Pinpoint the cell where the given text exists, returning its (X, Y) midpoint coordinate. 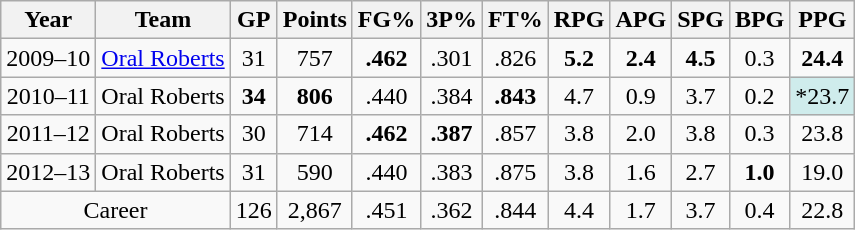
.843 (515, 96)
0.9 (641, 96)
APG (641, 20)
1.0 (759, 172)
.826 (515, 58)
806 (314, 96)
2,867 (314, 210)
2.0 (641, 134)
757 (314, 58)
Career (116, 210)
4.5 (701, 58)
.844 (515, 210)
RPG (579, 20)
PPG (822, 20)
30 (254, 134)
4.4 (579, 210)
2009–10 (48, 58)
2.4 (641, 58)
.451 (386, 210)
23.8 (822, 134)
Points (314, 20)
590 (314, 172)
24.4 (822, 58)
2010–11 (48, 96)
1.7 (641, 210)
Year (48, 20)
2011–12 (48, 134)
.362 (452, 210)
.301 (452, 58)
Team (163, 20)
34 (254, 96)
2012–13 (48, 172)
0.2 (759, 96)
.384 (452, 96)
GP (254, 20)
.383 (452, 172)
1.6 (641, 172)
*23.7 (822, 96)
714 (314, 134)
5.2 (579, 58)
0.4 (759, 210)
19.0 (822, 172)
FT% (515, 20)
126 (254, 210)
22.8 (822, 210)
.857 (515, 134)
.387 (452, 134)
2.7 (701, 172)
FG% (386, 20)
.875 (515, 172)
BPG (759, 20)
3P% (452, 20)
SPG (701, 20)
4.7 (579, 96)
